Capture the cell that displays the provided text and extract its [X, Y] central coordinate. 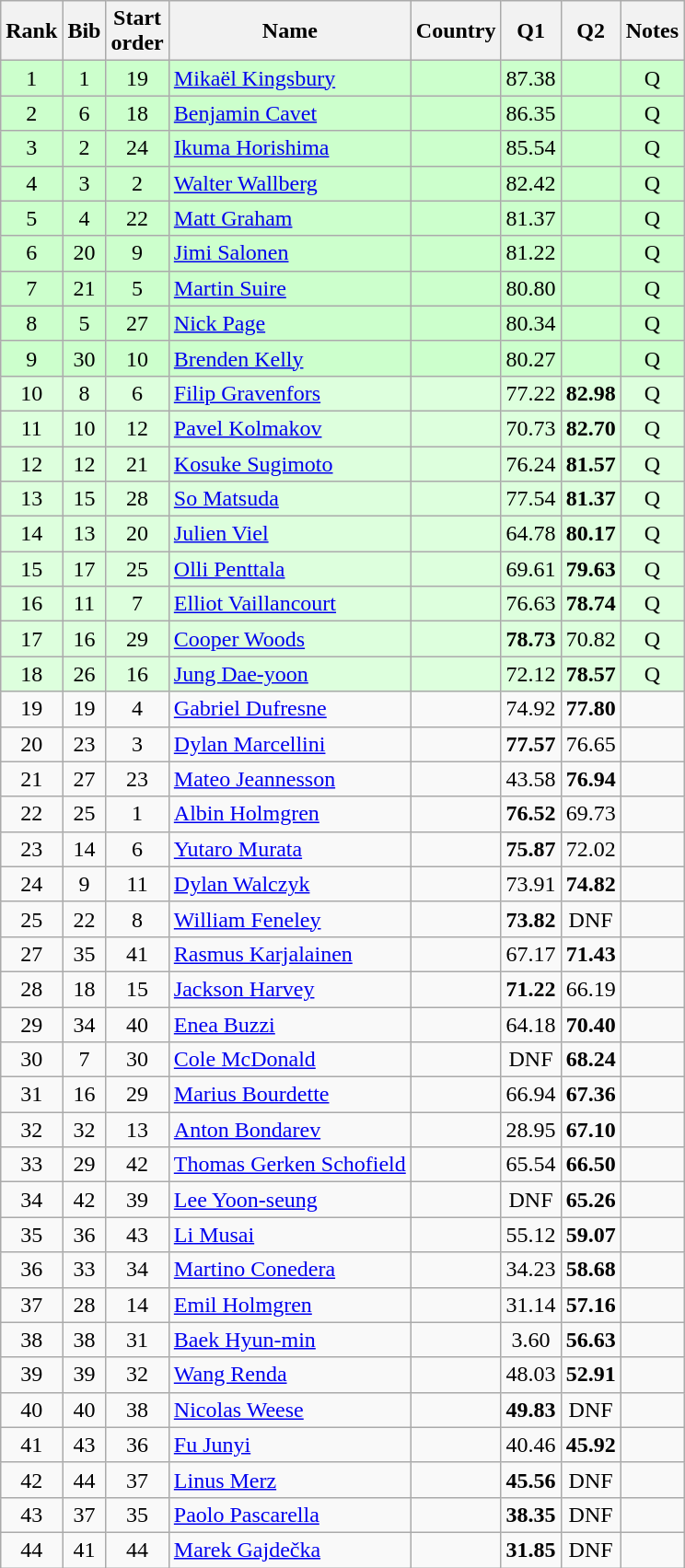
38.35 [530, 1515]
Jackson Harvey [289, 989]
Yutaro Murata [289, 849]
3.60 [530, 1340]
Julien Viel [289, 534]
73.82 [530, 919]
Li Musai [289, 1235]
31.85 [530, 1550]
Q2 [591, 31]
66.19 [591, 989]
48.03 [530, 1375]
69.73 [591, 814]
77.54 [530, 499]
Country [456, 31]
Paolo Pascarella [289, 1515]
William Feneley [289, 919]
67.10 [591, 1130]
Marek Gajdečka [289, 1550]
31.14 [530, 1305]
Gabriel Dufresne [289, 709]
70.82 [591, 639]
Startorder [137, 31]
Jimi Salonen [289, 253]
Jung Dae-yoon [289, 674]
82.98 [591, 393]
78.74 [591, 604]
57.16 [591, 1305]
Brenden Kelly [289, 358]
Enea Buzzi [289, 1025]
Dylan Walczyk [289, 884]
Mateo Jeannesson [289, 779]
87.38 [530, 78]
Marius Bourdette [289, 1095]
65.26 [591, 1200]
Rank [31, 31]
43.58 [530, 779]
78.57 [591, 674]
45.56 [530, 1480]
59.07 [591, 1235]
64.78 [530, 534]
Ikuma Horishima [289, 148]
70.73 [530, 428]
80.17 [591, 534]
66.50 [591, 1165]
40.46 [530, 1445]
Anton Bondarev [289, 1130]
Benjamin Cavet [289, 113]
Albin Holmgren [289, 814]
Mikaël Kingsbury [289, 78]
45.92 [591, 1445]
64.18 [530, 1025]
26 [85, 674]
68.24 [591, 1060]
78.73 [530, 639]
76.63 [530, 604]
Thomas Gerken Schofield [289, 1165]
76.65 [591, 744]
Martin Suire [289, 288]
Cole McDonald [289, 1060]
74.82 [591, 884]
76.24 [530, 463]
77.80 [591, 709]
So Matsuda [289, 499]
Olli Penttala [289, 569]
Nicolas Weese [289, 1410]
76.94 [591, 779]
70.40 [591, 1025]
28.95 [530, 1130]
Dylan Marcellini [289, 744]
71.22 [530, 989]
Nick Page [289, 323]
Name [289, 31]
80.80 [530, 288]
Cooper Woods [289, 639]
Kosuke Sugimoto [289, 463]
81.57 [591, 463]
82.70 [591, 428]
Linus Merz [289, 1480]
49.83 [530, 1410]
76.52 [530, 814]
Emil Holmgren [289, 1305]
66.94 [530, 1095]
75.87 [530, 849]
79.63 [591, 569]
71.43 [591, 954]
67.36 [591, 1095]
58.68 [591, 1270]
Rasmus Karjalainen [289, 954]
Lee Yoon-seung [289, 1200]
80.27 [530, 358]
Fu Junyi [289, 1445]
Baek Hyun-min [289, 1340]
67.17 [530, 954]
77.57 [530, 744]
Bib [85, 31]
72.12 [530, 674]
77.22 [530, 393]
69.61 [530, 569]
74.92 [530, 709]
Wang Renda [289, 1375]
Pavel Kolmakov [289, 428]
Martino Conedera [289, 1270]
55.12 [530, 1235]
81.22 [530, 253]
80.34 [530, 323]
Walter Wallberg [289, 183]
85.54 [530, 148]
Q1 [530, 31]
72.02 [591, 849]
73.91 [530, 884]
34.23 [530, 1270]
82.42 [530, 183]
56.63 [591, 1340]
Elliot Vaillancourt [289, 604]
Matt Graham [289, 218]
Notes [652, 31]
65.54 [530, 1165]
52.91 [591, 1375]
Filip Gravenfors [289, 393]
86.35 [530, 113]
